Extract the (X, Y) coordinate from the center of the cell holding the provided text.  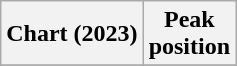
Peakposition (189, 34)
Chart (2023) (72, 34)
